Output the (x, y) coordinate of the center of the cell containing the given text.  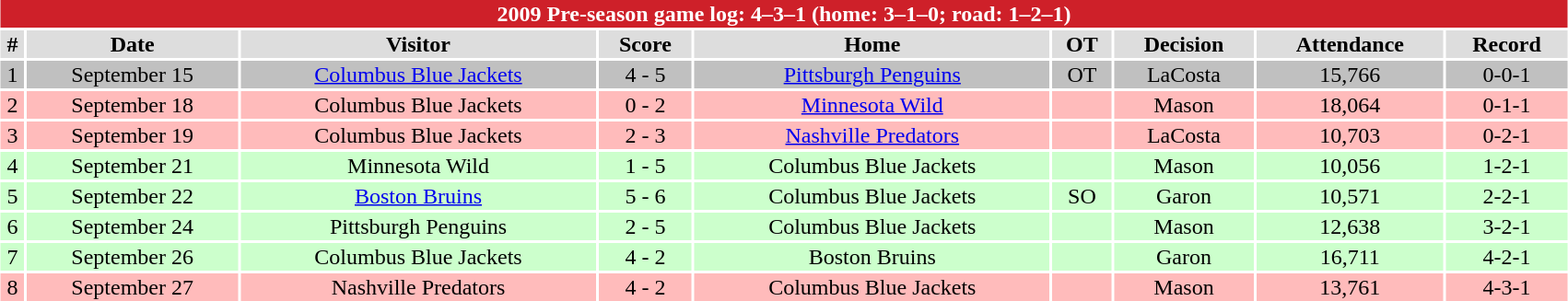
15,766 (1351, 75)
0 - 2 (645, 105)
1 - 5 (645, 166)
SO (1082, 196)
September 19 (133, 135)
8 (13, 287)
Date (133, 44)
6 (13, 226)
7 (13, 257)
September 27 (133, 287)
4-3-1 (1507, 287)
2 - 5 (645, 226)
0-2-1 (1507, 135)
5 - 6 (645, 196)
3 (13, 135)
2 (13, 105)
2-2-1 (1507, 196)
September 18 (133, 105)
4 (13, 166)
Visitor (418, 44)
0-0-1 (1507, 75)
Home (872, 44)
18,064 (1351, 105)
1-2-1 (1507, 166)
16,711 (1351, 257)
2 - 3 (645, 135)
# (13, 44)
Decision (1183, 44)
Score (645, 44)
1 (13, 75)
10,703 (1351, 135)
5 (13, 196)
4 - 5 (645, 75)
September 15 (133, 75)
2009 Pre-season game log: 4–3–1 (home: 3–1–0; road: 1–2–1) (784, 14)
10,571 (1351, 196)
0-1-1 (1507, 105)
September 21 (133, 166)
September 22 (133, 196)
12,638 (1351, 226)
13,761 (1351, 287)
September 24 (133, 226)
September 26 (133, 257)
Attendance (1351, 44)
Record (1507, 44)
3-2-1 (1507, 226)
10,056 (1351, 166)
4-2-1 (1507, 257)
